Determine the (x, y) coordinate at the center of the cell enclosing the given text.  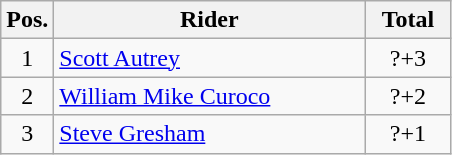
?+3 (408, 58)
William Mike Curoco (210, 96)
3 (28, 134)
Steve Gresham (210, 134)
Total (408, 20)
?+2 (408, 96)
Pos. (28, 20)
?+1 (408, 134)
Scott Autrey (210, 58)
2 (28, 96)
1 (28, 58)
Rider (210, 20)
